Locate the cell with the specified text and output its (x, y) center coordinate. 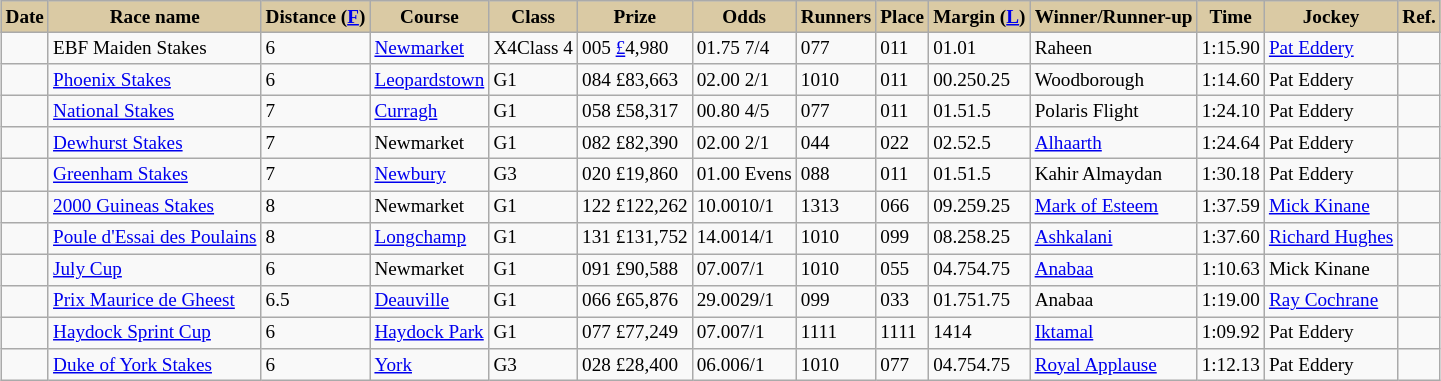
Dewhurst Stakes (154, 143)
Winner/Runner-up (1114, 17)
Odds (744, 17)
Phoenix Stakes (154, 80)
1:37.59 (1230, 206)
Course (430, 17)
1:24.10 (1230, 111)
Distance (F) (316, 17)
Runners (836, 17)
1:15.90 (1230, 48)
00.80 4/5 (744, 111)
Leopardstown (430, 80)
Mark of Esteem (1114, 206)
Polaris Flight (1114, 111)
1:10.63 (1230, 270)
6.5 (316, 301)
Date (25, 17)
122 £122,262 (634, 206)
1313 (836, 206)
01.01 (980, 48)
Class (534, 17)
Iktamal (1114, 333)
077 £77,249 (634, 333)
01.00 Evens (744, 175)
01.75 7/4 (744, 48)
084 £83,663 (634, 80)
10.0010/1 (744, 206)
Alhaarth (1114, 143)
2000 Guineas Stakes (154, 206)
Deauville (430, 301)
1:14.60 (1230, 80)
Richard Hughes (1330, 238)
Ray Cochrane (1330, 301)
1:30.18 (1230, 175)
066 (902, 206)
Royal Applause (1114, 365)
Ref. (1420, 17)
Time (1230, 17)
Race name (154, 17)
131 £131,752 (634, 238)
Newbury (430, 175)
028 £28,400 (634, 365)
EBF Maiden Stakes (154, 48)
Prize (634, 17)
Kahir Almaydan (1114, 175)
02.52.5 (980, 143)
022 (902, 143)
Jockey (1330, 17)
005 £4,980 (634, 48)
National Stakes (154, 111)
00.250.25 (980, 80)
Woodborough (1114, 80)
01.751.75 (980, 301)
08.258.25 (980, 238)
1:12.13 (1230, 365)
09.259.25 (980, 206)
14.0014/1 (744, 238)
1:24.64 (1230, 143)
020 £19,860 (634, 175)
Haydock Sprint Cup (154, 333)
York (430, 365)
Curragh (430, 111)
Poule d'Essai des Poulains (154, 238)
1:19.00 (1230, 301)
Ashkalani (1114, 238)
033 (902, 301)
29.0029/1 (744, 301)
058 £58,317 (634, 111)
066 £65,876 (634, 301)
055 (902, 270)
Longchamp (430, 238)
091 £90,588 (634, 270)
1:37.60 (1230, 238)
Duke of York Stakes (154, 365)
06.006/1 (744, 365)
X4Class 4 (534, 48)
Margin (L) (980, 17)
088 (836, 175)
1:09.92 (1230, 333)
082 £82,390 (634, 143)
1414 (980, 333)
Greenham Stakes (154, 175)
Place (902, 17)
Haydock Park (430, 333)
July Cup (154, 270)
Raheen (1114, 48)
044 (836, 143)
Prix Maurice de Gheest (154, 301)
